Capture the cell that displays the provided text and extract its [x, y] central coordinate. 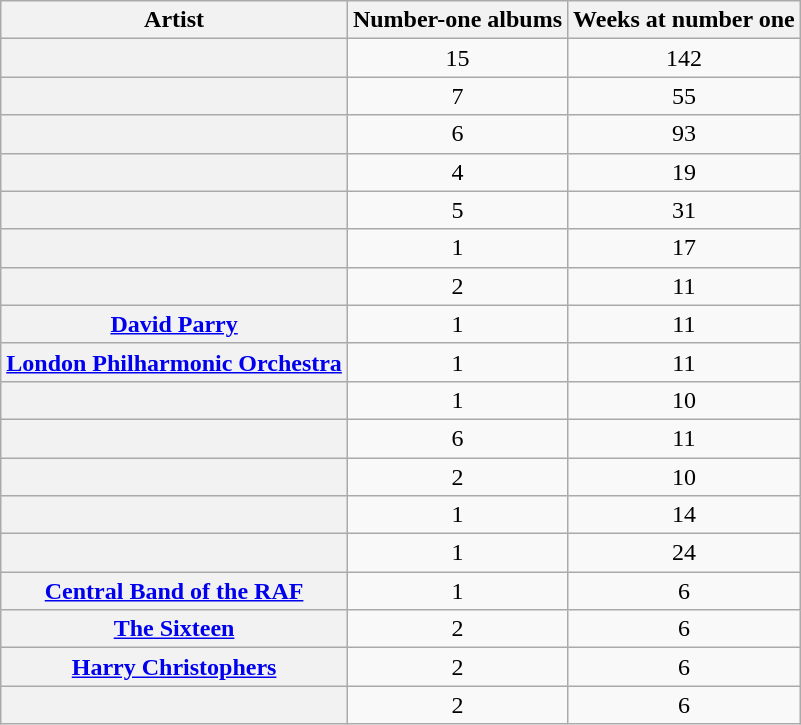
93 [684, 134]
17 [684, 248]
142 [684, 58]
Harry Christophers [174, 667]
4 [457, 172]
15 [457, 58]
Artist [174, 20]
The Sixteen [174, 629]
19 [684, 172]
7 [457, 96]
London Philharmonic Orchestra [174, 362]
14 [684, 515]
24 [684, 553]
David Parry [174, 324]
Number-one albums [457, 20]
Central Band of the RAF [174, 591]
5 [457, 210]
55 [684, 96]
31 [684, 210]
Weeks at number one [684, 20]
